Return [x, y] of the center of cell containing provided text 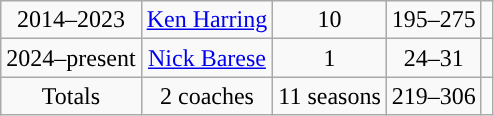
195–275 [434, 20]
11 seasons [330, 96]
Nick Barese [207, 58]
24–31 [434, 58]
2024–present [71, 58]
10 [330, 20]
2014–2023 [71, 20]
1 [330, 58]
2 coaches [207, 96]
219–306 [434, 96]
Totals [71, 96]
Ken Harring [207, 20]
